Extract the (x, y) coordinate from the center of the cell holding the provided text.  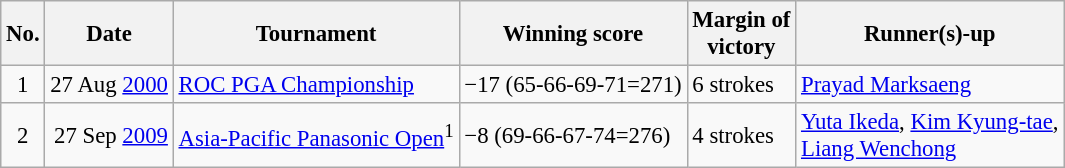
Yuta Ikeda, Kim Kyung-tae, Liang Wenchong (930, 136)
Runner(s)-up (930, 34)
1 (23, 85)
ROC PGA Championship (316, 85)
Date (109, 34)
Prayad Marksaeng (930, 85)
−8 (69-66-67-74=276) (573, 136)
27 Aug 2000 (109, 85)
2 (23, 136)
6 strokes (742, 85)
−17 (65-66-69-71=271) (573, 85)
No. (23, 34)
4 strokes (742, 136)
Tournament (316, 34)
Winning score (573, 34)
Asia-Pacific Panasonic Open1 (316, 136)
Margin ofvictory (742, 34)
27 Sep 2009 (109, 136)
